Extract the (x, y) coordinate from the center of the cell holding the provided text.  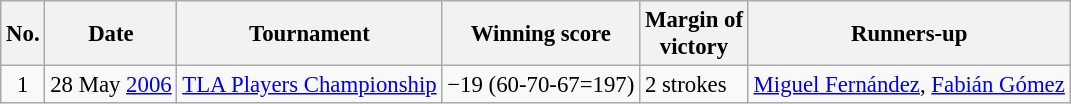
Miguel Fernández, Fabián Gómez (909, 85)
Tournament (310, 34)
Date (111, 34)
TLA Players Championship (310, 85)
Winning score (541, 34)
−19 (60-70-67=197) (541, 85)
No. (23, 34)
Runners-up (909, 34)
1 (23, 85)
Margin ofvictory (694, 34)
28 May 2006 (111, 85)
2 strokes (694, 85)
